Search for the cell housing the specified text and yield its (x, y) center coordinate. 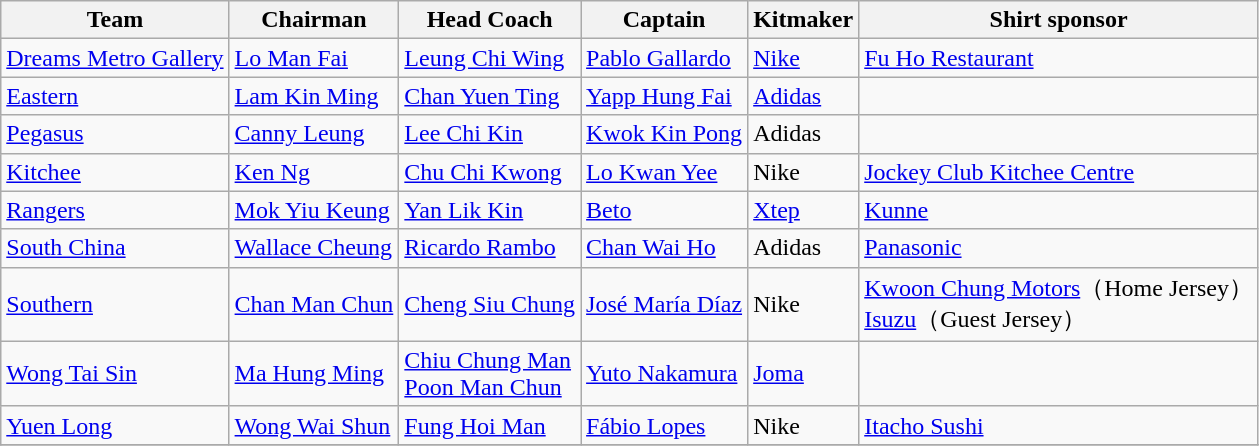
Head Coach (490, 20)
Joma (804, 374)
Pegasus (115, 134)
Jockey Club Kitchee Centre (1059, 172)
Wallace Cheung (314, 248)
Kunne (1059, 210)
Lam Kin Ming (314, 96)
Chiu Chung Man Poon Man Chun (490, 374)
José María Díaz (664, 304)
Yuen Long (115, 425)
Wong Wai Shun (314, 425)
Beto (664, 210)
Kwok Kin Pong (664, 134)
Captain (664, 20)
Cheng Siu Chung (490, 304)
Shirt sponsor (1059, 20)
Kitmaker (804, 20)
Southern (115, 304)
Leung Chi Wing (490, 58)
Yan Lik Kin (490, 210)
Chan Wai Ho (664, 248)
Kitchee (115, 172)
Dreams Metro Gallery (115, 58)
Xtep (804, 210)
Kwoon Chung Motors（Home Jersey）Isuzu（Guest Jersey） (1059, 304)
Fábio Lopes (664, 425)
Pablo Gallardo (664, 58)
Chairman (314, 20)
Lee Chi Kin (490, 134)
Eastern (115, 96)
Mok Yiu Keung (314, 210)
Yapp Hung Fai (664, 96)
Ricardo Rambo (490, 248)
Chan Man Chun (314, 304)
Fu Ho Restaurant (1059, 58)
Ken Ng (314, 172)
Chu Chi Kwong (490, 172)
Canny Leung (314, 134)
Rangers (115, 210)
Panasonic (1059, 248)
Chan Yuen Ting (490, 96)
Itacho Sushi (1059, 425)
South China (115, 248)
Yuto Nakamura (664, 374)
Team (115, 20)
Lo Kwan Yee (664, 172)
Fung Hoi Man (490, 425)
Wong Tai Sin (115, 374)
Lo Man Fai (314, 58)
Ma Hung Ming (314, 374)
